Search for the cell housing the specified text and yield its [x, y] center coordinate. 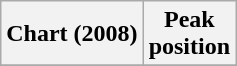
Peakposition [189, 34]
Chart (2008) [72, 34]
